Locate the cell with the specified text and output its (x, y) center coordinate. 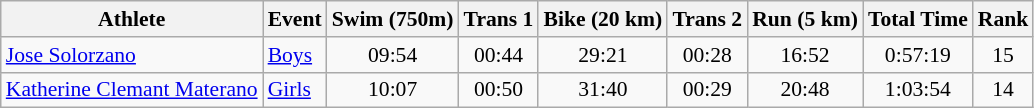
Rank (1004, 19)
29:21 (602, 55)
20:48 (805, 90)
00:29 (707, 90)
Katherine Clemant Materano (132, 90)
0:57:19 (918, 55)
14 (1004, 90)
Girls (295, 90)
Total Time (918, 19)
00:44 (499, 55)
Boys (295, 55)
Bike (20 km) (602, 19)
Trans 2 (707, 19)
Run (5 km) (805, 19)
Athlete (132, 19)
31:40 (602, 90)
15 (1004, 55)
Trans 1 (499, 19)
1:03:54 (918, 90)
Event (295, 19)
Jose Solorzano (132, 55)
Swim (750m) (393, 19)
10:07 (393, 90)
09:54 (393, 55)
00:28 (707, 55)
16:52 (805, 55)
00:50 (499, 90)
